For the text-containing cell, return its midpoint in [x, y] coordinate format. 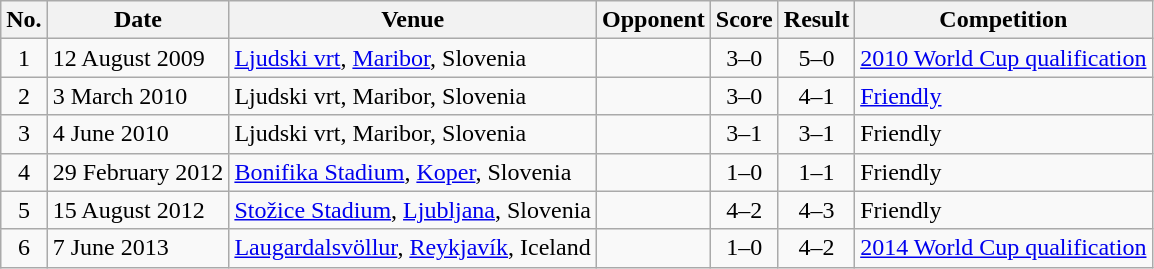
6 [24, 248]
7 June 2013 [138, 248]
Opponent [654, 20]
No. [24, 20]
Laugardalsvöllur, Reykjavík, Iceland [413, 248]
Result [816, 20]
5–0 [816, 58]
29 February 2012 [138, 172]
5 [24, 210]
Stožice Stadium, Ljubljana, Slovenia [413, 210]
2010 World Cup qualification [1004, 58]
15 August 2012 [138, 210]
4–1 [816, 96]
2 [24, 96]
Competition [1004, 20]
Bonifika Stadium, Koper, Slovenia [413, 172]
3 March 2010 [138, 96]
12 August 2009 [138, 58]
1 [24, 58]
Score [744, 20]
4 June 2010 [138, 134]
1–1 [816, 172]
2014 World Cup qualification [1004, 248]
3 [24, 134]
Venue [413, 20]
Date [138, 20]
4 [24, 172]
4–3 [816, 210]
